Determine the [x, y] coordinate at the center of the cell enclosing the given text.  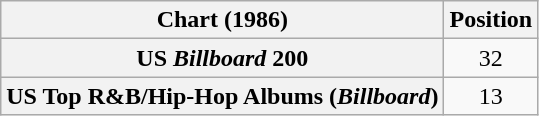
Chart (1986) [222, 20]
US Billboard 200 [222, 58]
Position [491, 20]
32 [491, 58]
US Top R&B/Hip-Hop Albums (Billboard) [222, 96]
13 [491, 96]
